Detect which cell encompasses the target text, then output its [X, Y] center coordinate. 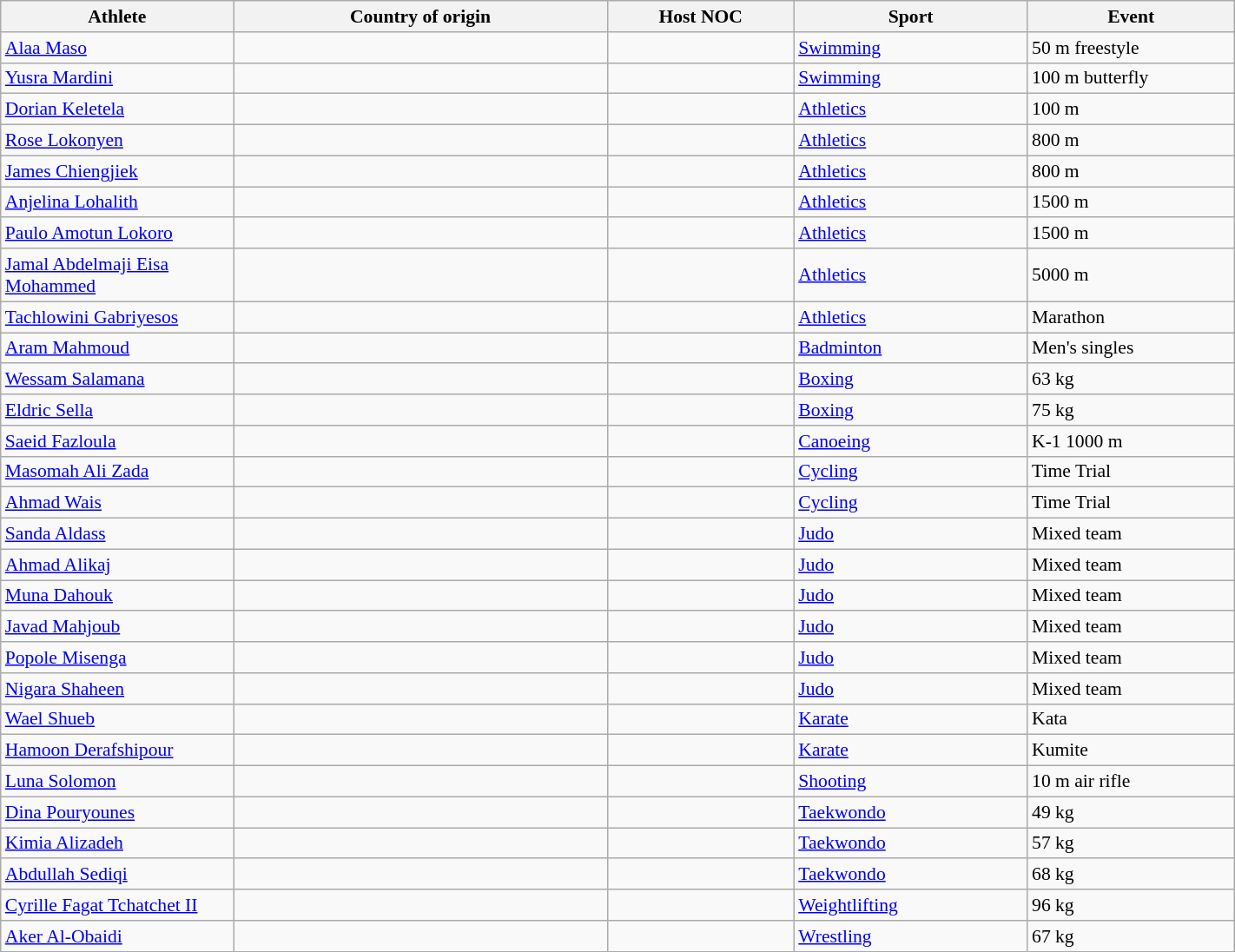
Host NOC [700, 17]
Wessam Salamana [117, 380]
49 kg [1131, 812]
Cyrille Fagat Tchatchet II [117, 905]
100 m butterfly [1131, 78]
Men's singles [1131, 348]
Paulo Amotun Lokoro [117, 234]
Athlete [117, 17]
Marathon [1131, 317]
Nigara Shaheen [117, 689]
Javad Mahjoub [117, 627]
Jamal Abdelmaji Eisa Mohammed [117, 274]
Alaa Maso [117, 48]
57 kg [1131, 843]
Hamoon Derafshipour [117, 750]
Wael Shueb [117, 719]
Wrestling [910, 936]
Shooting [910, 782]
Aram Mahmoud [117, 348]
Muna Dahouk [117, 596]
Eldric Sella [117, 410]
Kumite [1131, 750]
Ahmad Alikaj [117, 565]
Tachlowini Gabriyesos [117, 317]
Abdullah Sediqi [117, 875]
Luna Solomon [117, 782]
Aker Al-Obaidi [117, 936]
Badminton [910, 348]
50 m freestyle [1131, 48]
75 kg [1131, 410]
Event [1131, 17]
100 m [1131, 109]
Anjelina Lohalith [117, 202]
Kimia Alizadeh [117, 843]
5000 m [1131, 274]
Saeid Fazloula [117, 441]
Ahmad Wais [117, 503]
Dina Pouryounes [117, 812]
Country of origin [420, 17]
Weightlifting [910, 905]
James Chiengjiek [117, 171]
Sport [910, 17]
96 kg [1131, 905]
K-1 1000 m [1131, 441]
Canoeing [910, 441]
Kata [1131, 719]
10 m air rifle [1131, 782]
68 kg [1131, 875]
Dorian Keletela [117, 109]
Yusra Mardini [117, 78]
67 kg [1131, 936]
63 kg [1131, 380]
Sanda Aldass [117, 534]
Masomah Ali Zada [117, 472]
Popole Misenga [117, 658]
Rose Lokonyen [117, 141]
